Search for the cell housing the specified text and yield its (x, y) center coordinate. 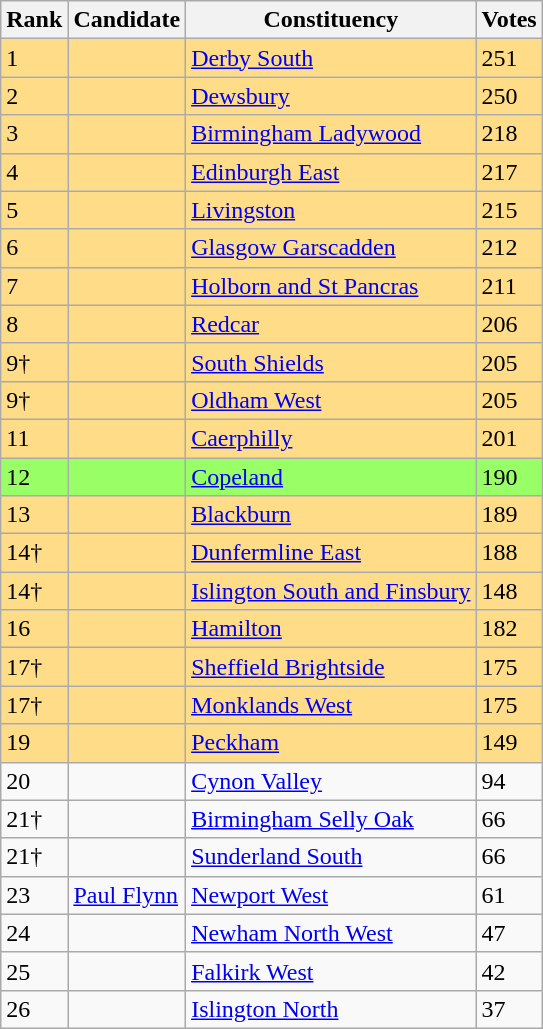
94 (509, 781)
Derby South (331, 58)
Sunderland South (331, 857)
149 (509, 743)
Newport West (331, 895)
211 (509, 286)
206 (509, 324)
Blackburn (331, 515)
5 (34, 210)
Caerphilly (331, 438)
251 (509, 58)
Copeland (331, 477)
Redcar (331, 324)
Birmingham Ladywood (331, 134)
12 (34, 477)
215 (509, 210)
182 (509, 629)
148 (509, 591)
16 (34, 629)
11 (34, 438)
7 (34, 286)
217 (509, 172)
4 (34, 172)
Falkirk West (331, 971)
19 (34, 743)
1 (34, 58)
Oldham West (331, 400)
188 (509, 553)
Islington South and Finsbury (331, 591)
Rank (34, 20)
Islington North (331, 1009)
47 (509, 933)
37 (509, 1009)
61 (509, 895)
201 (509, 438)
Cynon Valley (331, 781)
2 (34, 96)
24 (34, 933)
190 (509, 477)
26 (34, 1009)
Paul Flynn (127, 895)
Dunfermline East (331, 553)
42 (509, 971)
South Shields (331, 362)
8 (34, 324)
Newham North West (331, 933)
Votes (509, 20)
Livingston (331, 210)
Monklands West (331, 705)
212 (509, 248)
189 (509, 515)
3 (34, 134)
Peckham (331, 743)
13 (34, 515)
Candidate (127, 20)
20 (34, 781)
Sheffield Brightside (331, 667)
Dewsbury (331, 96)
Edinburgh East (331, 172)
218 (509, 134)
Glasgow Garscadden (331, 248)
250 (509, 96)
Birmingham Selly Oak (331, 819)
23 (34, 895)
25 (34, 971)
6 (34, 248)
Holborn and St Pancras (331, 286)
Hamilton (331, 629)
Constituency (331, 20)
